From the cell containing the given text, extract its center point as (x, y) coordinate. 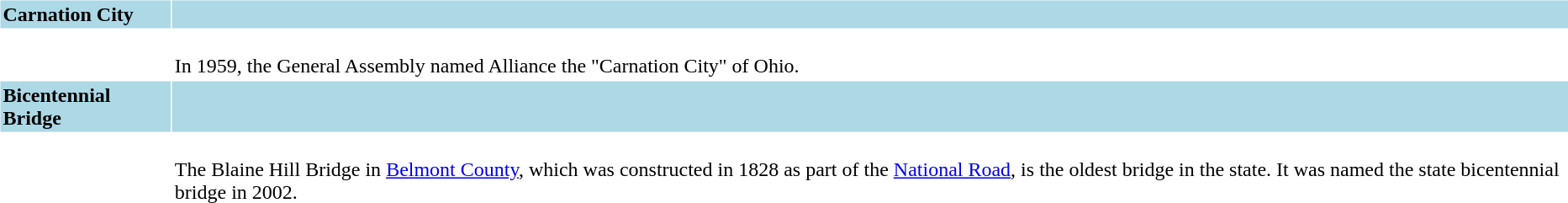
Carnation City (86, 13)
In 1959, the General Assembly named Alliance the "Carnation City" of Ohio. (870, 55)
Bicentennial Bridge (86, 106)
